Return (X, Y) of the center of cell containing provided text 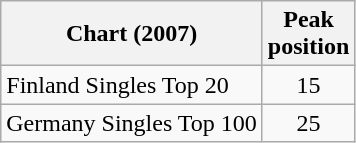
Peakposition (308, 34)
25 (308, 123)
Finland Singles Top 20 (132, 85)
Chart (2007) (132, 34)
15 (308, 85)
Germany Singles Top 100 (132, 123)
